Pinpoint the cell where the given text exists, returning its [X, Y] midpoint coordinate. 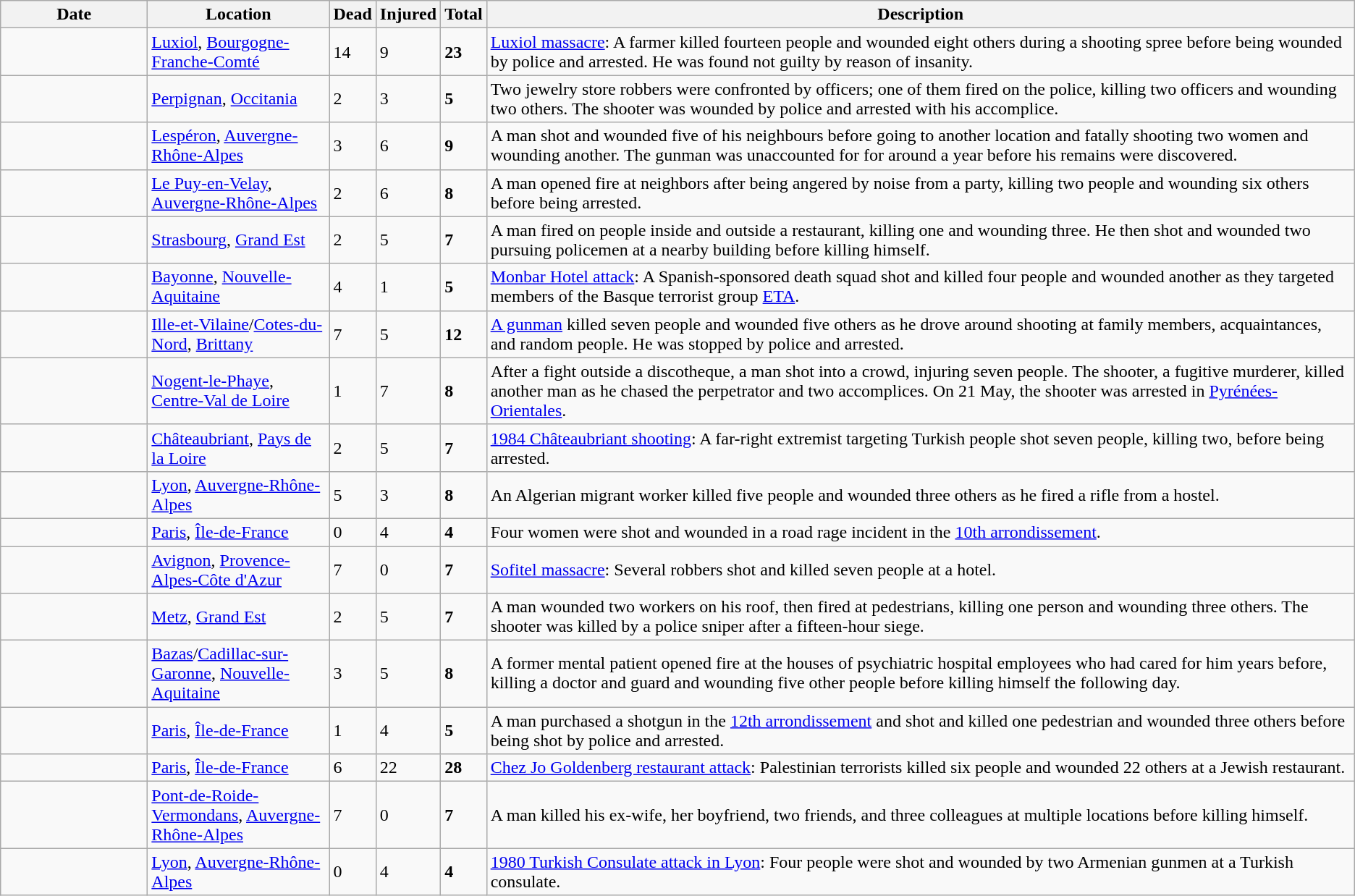
An Algerian migrant worker killed five people and wounded three others as he fired a rifle from a hostel. [921, 495]
23 [464, 52]
Location [239, 14]
Luxiol, Bourgogne-Franche-Comté [239, 52]
Le Puy-en-Velay, Auvergne-Rhône-Alpes [239, 193]
Châteaubriant, Pays de la Loire [239, 447]
Date [74, 14]
Pont-de-Roide-Vermondans, Auvergne-Rhône-Alpes [239, 815]
Bayonne, Nouvelle-Aquitaine [239, 287]
A man killed his ex-wife, her boyfriend, two friends, and three colleagues at multiple locations before killing himself. [921, 815]
Ille-et-Vilaine/Cotes-du-Nord, Brittany [239, 334]
1984 Châteaubriant shooting: A far-right extremist targeting Turkish people shot seven people, killing two, before being arrested. [921, 447]
Injured [408, 14]
Lespéron, Auvergne-Rhône-Alpes [239, 146]
Strasbourg, Grand Est [239, 240]
Perpignan, Occitania [239, 98]
Description [921, 14]
Dead [353, 14]
Chez Jo Goldenberg restaurant attack: Palestinian terrorists killed six people and wounded 22 others at a Jewish restaurant. [921, 768]
Four women were shot and wounded in a road rage incident in the 10th arrondissement. [921, 532]
Sofitel massacre: Several robbers shot and killed seven people at a hotel. [921, 569]
22 [408, 768]
Bazas/Cadillac-sur-Garonne, Nouvelle-Aquitaine [239, 674]
Avignon, Provence-Alpes-Côte d'Azur [239, 569]
Metz, Grand Est [239, 617]
Nogent-le-Phaye, Centre-Val de Loire [239, 391]
A man opened fire at neighbors after being angered by noise from a party, killing two people and wounding six others before being arrested. [921, 193]
28 [464, 768]
14 [353, 52]
12 [464, 334]
1980 Turkish Consulate attack in Lyon: Four people were shot and wounded by two Armenian gunmen at a Turkish consulate. [921, 871]
Total [464, 14]
